Capture the cell that displays the provided text and extract its [x, y] central coordinate. 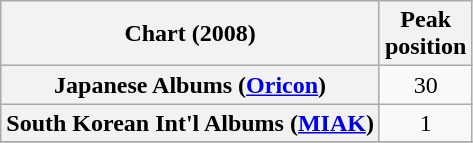
Peakposition [425, 34]
Chart (2008) [190, 34]
30 [425, 85]
South Korean Int'l Albums (MIAK) [190, 123]
Japanese Albums (Oricon) [190, 85]
1 [425, 123]
